Identify which cell holds the provided text, then report its (X, Y) central coordinate. 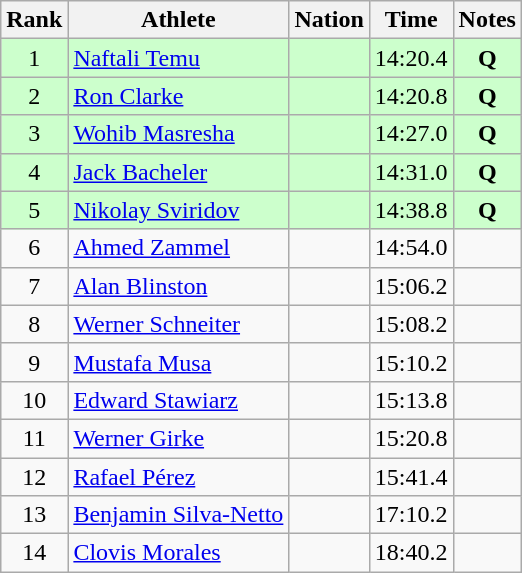
8 (34, 324)
6 (34, 248)
12 (34, 477)
Jack Bacheler (178, 172)
13 (34, 515)
Nation (329, 20)
10 (34, 400)
14:20.8 (411, 96)
11 (34, 438)
Wohib Masresha (178, 134)
7 (34, 286)
3 (34, 134)
Benjamin Silva-Netto (178, 515)
Time (411, 20)
14:54.0 (411, 248)
Naftali Temu (178, 58)
15:06.2 (411, 286)
Alan Blinston (178, 286)
4 (34, 172)
14:31.0 (411, 172)
17:10.2 (411, 515)
1 (34, 58)
Ron Clarke (178, 96)
14:27.0 (411, 134)
Notes (487, 20)
5 (34, 210)
Werner Schneiter (178, 324)
Edward Stawiarz (178, 400)
15:20.8 (411, 438)
Athlete (178, 20)
Rank (34, 20)
Werner Girke (178, 438)
2 (34, 96)
9 (34, 362)
15:13.8 (411, 400)
Nikolay Sviridov (178, 210)
18:40.2 (411, 553)
Mustafa Musa (178, 362)
Ahmed Zammel (178, 248)
15:41.4 (411, 477)
14:38.8 (411, 210)
14:20.4 (411, 58)
15:10.2 (411, 362)
Rafael Pérez (178, 477)
15:08.2 (411, 324)
Clovis Morales (178, 553)
14 (34, 553)
